Scan for the cell matching the given text and deliver its [x, y] coordinate at center. 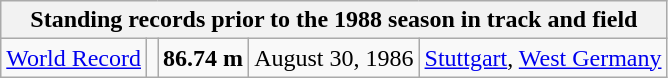
Standing records prior to the 1988 season in track and field [334, 20]
Stuttgart, West Germany [543, 58]
World Record [74, 58]
August 30, 1986 [334, 58]
86.74 m [204, 58]
